Scan for the cell matching the given text and deliver its (x, y) coordinate at center. 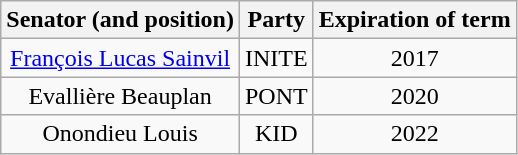
INITE (276, 58)
2017 (414, 58)
KID (276, 134)
Senator (and position) (120, 20)
Party (276, 20)
2020 (414, 96)
François Lucas Sainvil (120, 58)
Evallière Beauplan (120, 96)
Onondieu Louis (120, 134)
PONT (276, 96)
Expiration of term (414, 20)
2022 (414, 134)
